Extract the (X, Y) coordinate from the center of the cell holding the provided text.  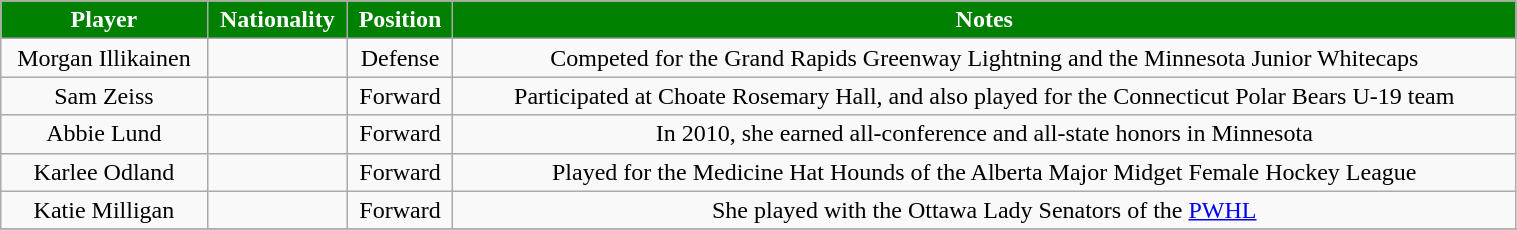
Position (400, 20)
Abbie Lund (104, 134)
Participated at Choate Rosemary Hall, and also played for the Connecticut Polar Bears U-19 team (984, 96)
Player (104, 20)
Played for the Medicine Hat Hounds of the Alberta Major Midget Female Hockey League (984, 172)
Notes (984, 20)
Defense (400, 58)
Sam Zeiss (104, 96)
She played with the Ottawa Lady Senators of the PWHL (984, 210)
In 2010, she earned all-conference and all-state honors in Minnesota (984, 134)
Nationality (278, 20)
Karlee Odland (104, 172)
Morgan Illikainen (104, 58)
Competed for the Grand Rapids Greenway Lightning and the Minnesota Junior Whitecaps (984, 58)
Katie Milligan (104, 210)
